Return the (X, Y) coordinate for the center point of the cell that contains the specified text.  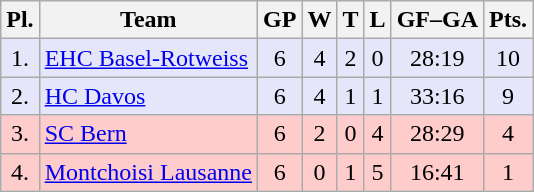
2. (20, 96)
Pl. (20, 20)
Montchoisi Lausanne (148, 172)
5 (378, 172)
EHC Basel-Rotweiss (148, 58)
L (378, 20)
28:29 (437, 134)
9 (508, 96)
GP (280, 20)
10 (508, 58)
3. (20, 134)
Team (148, 20)
1. (20, 58)
4. (20, 172)
T (350, 20)
W (320, 20)
SC Bern (148, 134)
Pts. (508, 20)
16:41 (437, 172)
HC Davos (148, 96)
GF–GA (437, 20)
28:19 (437, 58)
33:16 (437, 96)
